Scan for the cell matching the given text and deliver its [x, y] coordinate at center. 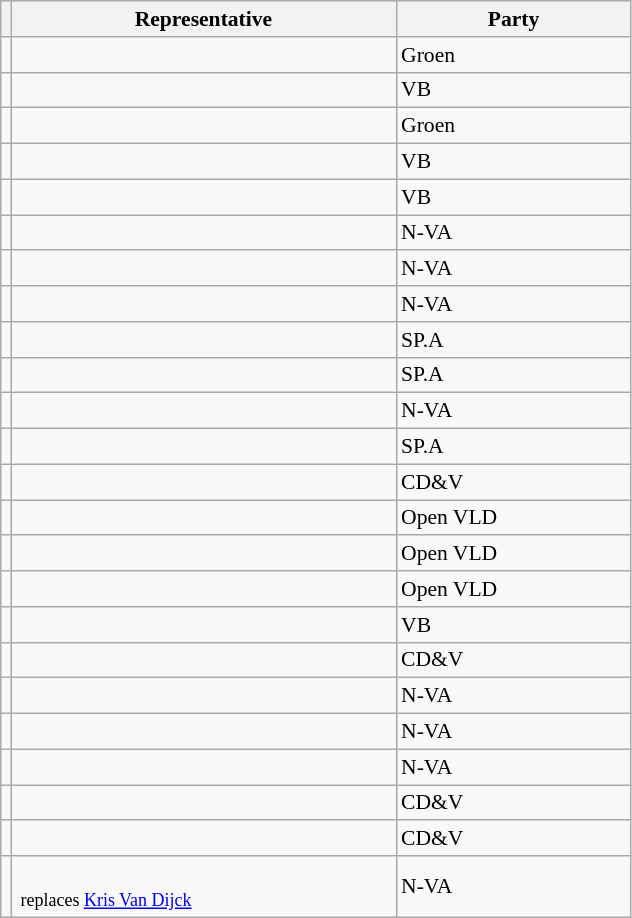
Representative [204, 19]
Party [514, 19]
replaces Kris Van Dijck [204, 886]
